Search for the cell housing the specified text and yield its [X, Y] center coordinate. 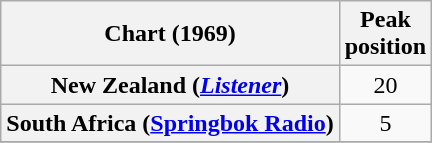
New Zealand (Listener) [170, 85]
5 [385, 123]
Peakposition [385, 34]
20 [385, 85]
Chart (1969) [170, 34]
South Africa (Springbok Radio) [170, 123]
